Provide the [X, Y] coordinate of the cell's center where the given text is located.  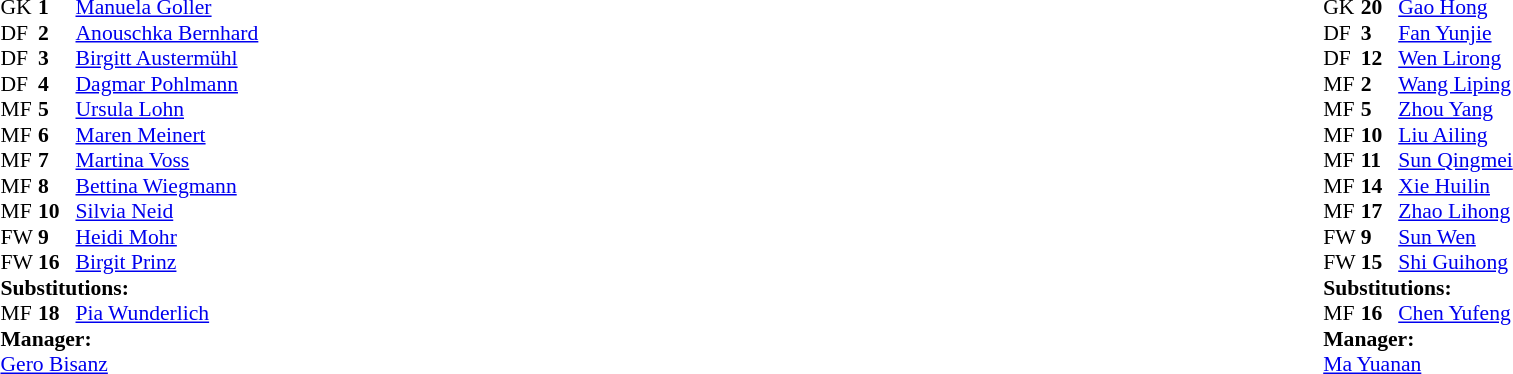
Chen Yufeng [1456, 313]
Zhou Yang [1456, 109]
Heidi Mohr [168, 237]
Bettina Wiegmann [168, 186]
12 [1380, 59]
6 [57, 135]
Fan Yunjie [1456, 33]
Martina Voss [168, 161]
18 [57, 313]
Maren Meinert [168, 135]
7 [57, 161]
15 [1380, 263]
4 [57, 84]
11 [1380, 161]
Dagmar Pohlmann [168, 84]
Shi Guihong [1456, 263]
Anouschka Bernhard [168, 33]
Silvia Neid [168, 211]
Wang Liping [1456, 84]
8 [57, 186]
Sun Wen [1456, 237]
Xie Huilin [1456, 186]
Liu Ailing [1456, 135]
Birgitt Austermühl [168, 59]
Birgit Prinz [168, 263]
Pia Wunderlich [168, 313]
Sun Qingmei [1456, 161]
Zhao Lihong [1456, 211]
Ursula Lohn [168, 109]
17 [1380, 211]
14 [1380, 186]
Wen Lirong [1456, 59]
